Capture the cell that displays the provided text and extract its (X, Y) central coordinate. 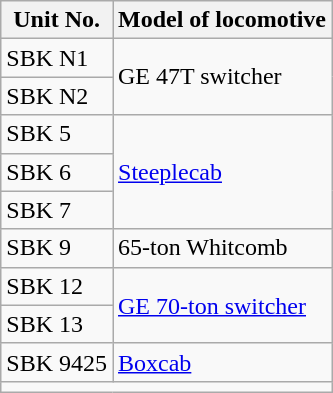
GE 47T switcher (222, 77)
SBK 13 (57, 324)
65-ton Whitcomb (222, 248)
SBK 6 (57, 172)
SBK 12 (57, 286)
SBK 9 (57, 248)
GE 70-ton switcher (222, 305)
SBK 5 (57, 134)
SBK 9425 (57, 362)
Steeplecab (222, 172)
SBK N2 (57, 96)
Boxcab (222, 362)
SBK N1 (57, 58)
Unit No. (57, 20)
Model of locomotive (222, 20)
SBK 7 (57, 210)
